Determine the (X, Y) coordinate at the center of the cell enclosing the given text.  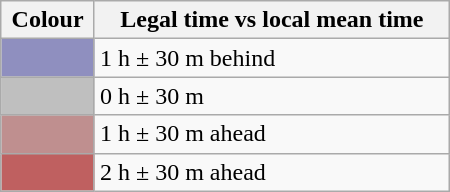
1 h ± 30 m ahead (272, 134)
Colour (48, 20)
2 h ± 30 m ahead (272, 172)
0 h ± 30 m (272, 96)
1 h ± 30 m behind (272, 58)
Legal time vs local mean time (272, 20)
